Scan for the cell matching the given text and deliver its [X, Y] coordinate at center. 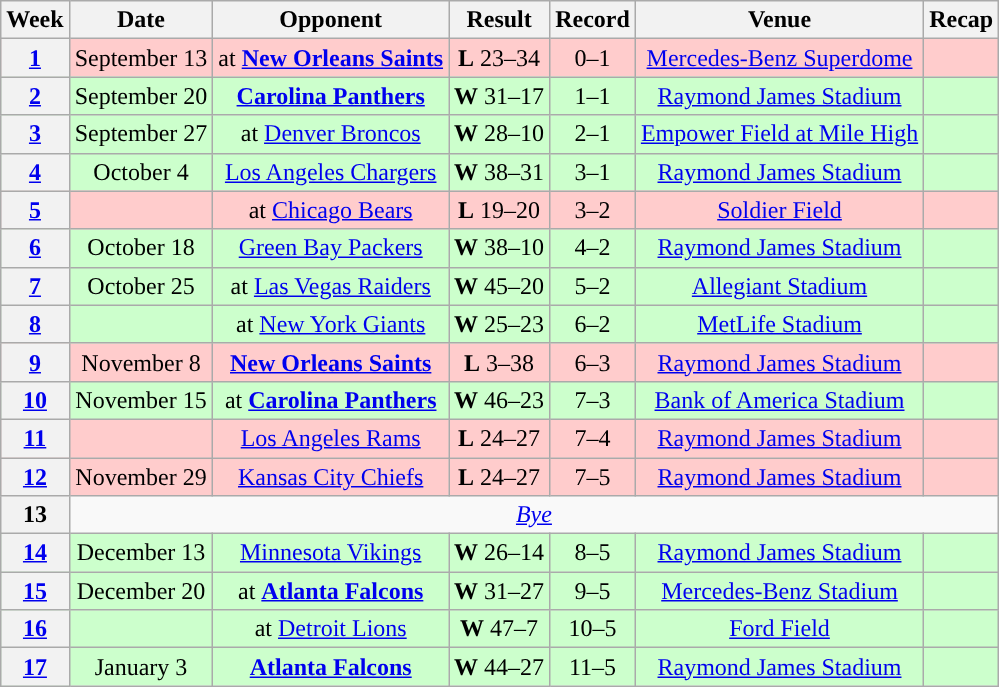
Record [593, 20]
3–2 [593, 210]
November 15 [141, 400]
at New York Giants [331, 324]
September 20 [141, 96]
Kansas City Chiefs [331, 477]
6–3 [593, 362]
9–5 [593, 591]
1 [35, 58]
12 [35, 477]
W 26–14 [500, 553]
October 25 [141, 286]
W 47–7 [500, 629]
Carolina Panthers [331, 96]
5–2 [593, 286]
8–5 [593, 553]
W 38–31 [500, 172]
W 31–27 [500, 591]
Recap [962, 20]
W 25–23 [500, 324]
1–1 [593, 96]
10 [35, 400]
L 19–20 [500, 210]
September 13 [141, 58]
15 [35, 591]
W 46–23 [500, 400]
at Carolina Panthers [331, 400]
0–1 [593, 58]
Allegiant Stadium [779, 286]
10–5 [593, 629]
Result [500, 20]
W 45–20 [500, 286]
at Las Vegas Raiders [331, 286]
L 3–38 [500, 362]
11 [35, 438]
Green Bay Packers [331, 248]
11–5 [593, 667]
16 [35, 629]
7–3 [593, 400]
September 27 [141, 134]
October 4 [141, 172]
at New Orleans Saints [331, 58]
January 3 [141, 667]
W 31–17 [500, 96]
7–5 [593, 477]
November 29 [141, 477]
7 [35, 286]
at Denver Broncos [331, 134]
Mercedes-Benz Stadium [779, 591]
14 [35, 553]
Mercedes-Benz Superdome [779, 58]
W 38–10 [500, 248]
Minnesota Vikings [331, 553]
L 23–34 [500, 58]
4–2 [593, 248]
Date [141, 20]
17 [35, 667]
Bye [534, 515]
3–1 [593, 172]
2–1 [593, 134]
7–4 [593, 438]
October 18 [141, 248]
December 13 [141, 553]
W 44–27 [500, 667]
6 [35, 248]
Los Angeles Chargers [331, 172]
Bank of America Stadium [779, 400]
November 8 [141, 362]
9 [35, 362]
8 [35, 324]
W 28–10 [500, 134]
4 [35, 172]
December 20 [141, 591]
Soldier Field [779, 210]
Empower Field at Mile High [779, 134]
Atlanta Falcons [331, 667]
Venue [779, 20]
MetLife Stadium [779, 324]
Opponent [331, 20]
5 [35, 210]
at Chicago Bears [331, 210]
6–2 [593, 324]
2 [35, 96]
3 [35, 134]
Ford Field [779, 629]
13 [35, 515]
at Detroit Lions [331, 629]
at Atlanta Falcons [331, 591]
Week [35, 20]
Los Angeles Rams [331, 438]
New Orleans Saints [331, 362]
